Scan for the cell matching the given text and deliver its [X, Y] coordinate at center. 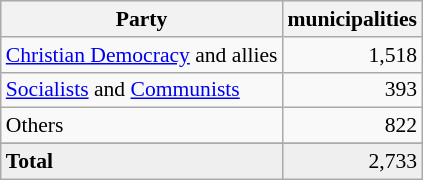
1,518 [352, 55]
2,733 [352, 162]
Party [142, 19]
393 [352, 90]
822 [352, 126]
Others [142, 126]
Socialists and Communists [142, 90]
Christian Democracy and allies [142, 55]
Total [142, 162]
municipalities [352, 19]
